Search for the cell housing the specified text and yield its (X, Y) center coordinate. 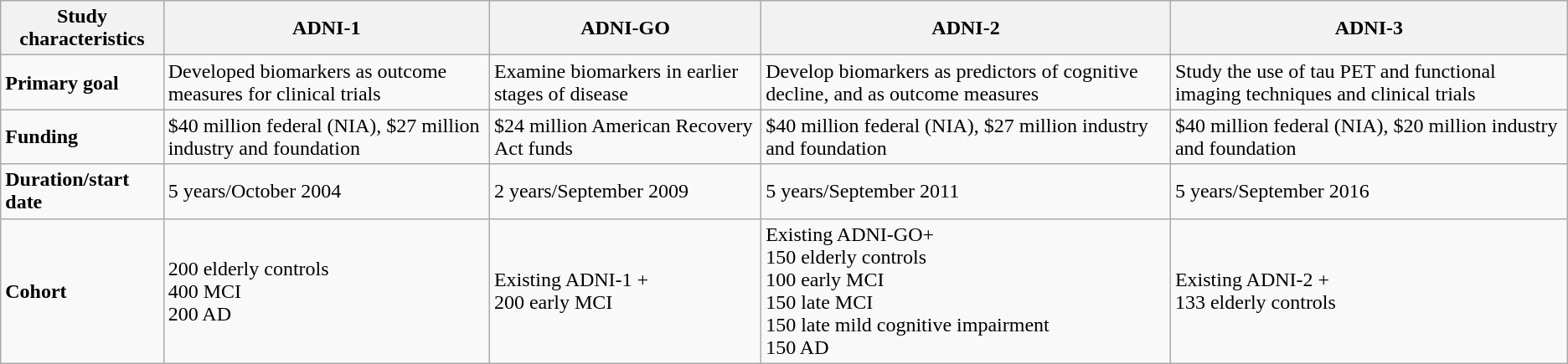
Funding (82, 137)
200 elderly controls400 MCI200 AD (327, 291)
Study the use of tau PET and functional imaging techniques and clinical trials (1369, 82)
Develop biomarkers as predictors of cognitive decline, and as outcome measures (967, 82)
Developed biomarkers as outcome measures for clinical trials (327, 82)
2 years/September 2009 (625, 191)
Primary goal (82, 82)
Examine biomarkers in earlier stages of disease (625, 82)
ADNI-3 (1369, 28)
Study characteristics (82, 28)
Cohort (82, 291)
Existing ADNI-1 +200 early MCI (625, 291)
Existing ADNI-2 +133 elderly controls (1369, 291)
ADNI-GO (625, 28)
5 years/October 2004 (327, 191)
$40 million federal (NIA), $20 million industry and foundation (1369, 137)
Duration/start date (82, 191)
5 years/September 2011 (967, 191)
ADNI-2 (967, 28)
ADNI-1 (327, 28)
5 years/September 2016 (1369, 191)
$24 million American Recovery Act funds (625, 137)
Existing ADNI-GO+150 elderly controls100 early MCI150 late MCI150 late mild cognitive impairment150 AD (967, 291)
